Scan for the cell matching the given text and deliver its [X, Y] coordinate at center. 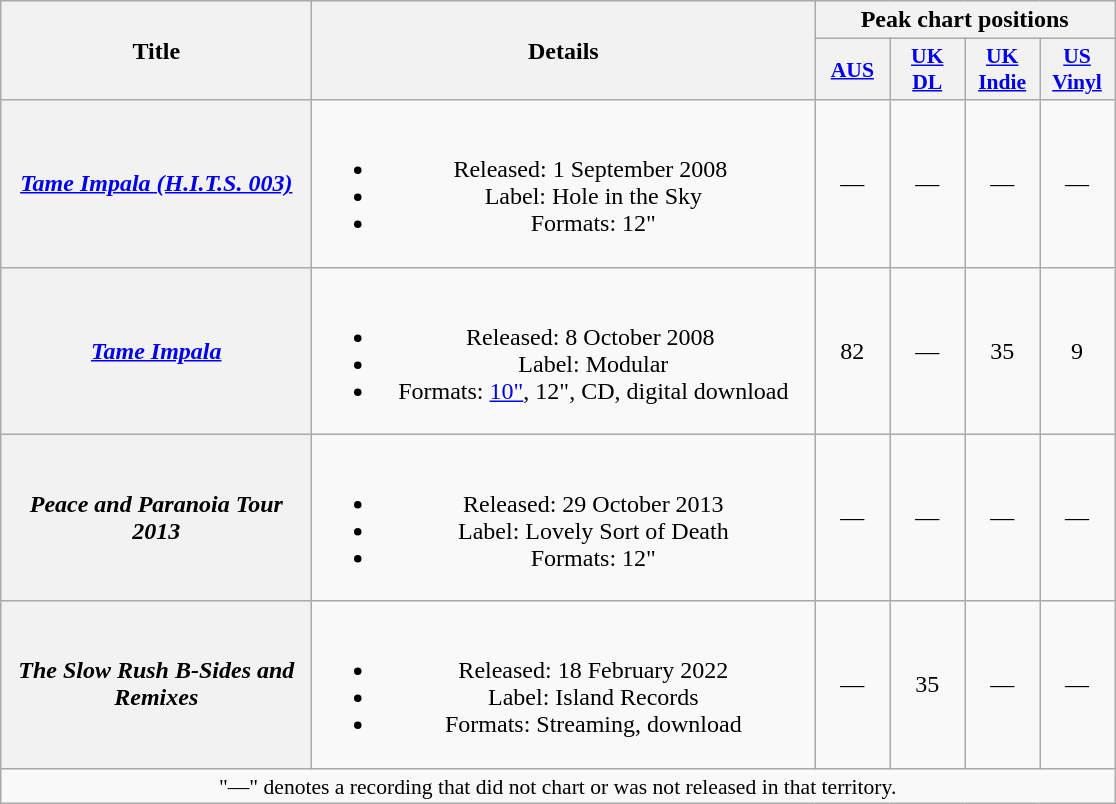
Released: 8 October 2008 Label: Modular Formats: 10", 12", CD, digital download [564, 350]
Tame Impala [156, 350]
Peak chart positions [965, 20]
Details [564, 50]
82 [852, 350]
9 [1078, 350]
USVinyl [1078, 70]
UKDL [928, 70]
Released: 29 October 2013 Label: Lovely Sort of Death Formats: 12" [564, 518]
Released: 18 February 2022Label: Island RecordsFormats: Streaming, download [564, 684]
Title [156, 50]
The Slow Rush B-Sides and Remixes [156, 684]
Tame Impala (H.I.T.S. 003) [156, 184]
UKIndie [1002, 70]
AUS [852, 70]
Peace and Paranoia Tour 2013 [156, 518]
"—" denotes a recording that did not chart or was not released in that territory. [558, 786]
Released: 1 September 2008 Label: Hole in the Sky Formats: 12" [564, 184]
